Pinpoint the cell where the given text exists, returning its (x, y) midpoint coordinate. 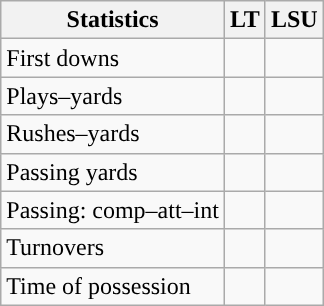
Statistics (113, 20)
LSU (294, 20)
Time of possession (113, 286)
Passing: comp–att–int (113, 210)
First downs (113, 58)
Passing yards (113, 172)
Turnovers (113, 248)
Rushes–yards (113, 134)
Plays–yards (113, 96)
LT (244, 20)
